Search for the cell housing the specified text and yield its (X, Y) center coordinate. 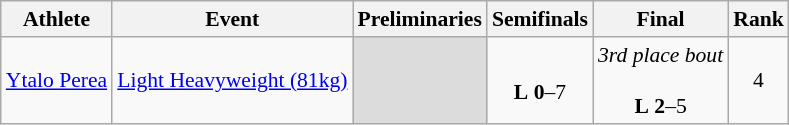
Final (660, 19)
4 (758, 80)
L 0–7 (540, 80)
Ytalo Perea (56, 80)
Athlete (56, 19)
Semifinals (540, 19)
Rank (758, 19)
Light Heavyweight (81kg) (232, 80)
Preliminaries (419, 19)
Event (232, 19)
3rd place bout L 2–5 (660, 80)
